Identify which cell holds the provided text, then report its [X, Y] central coordinate. 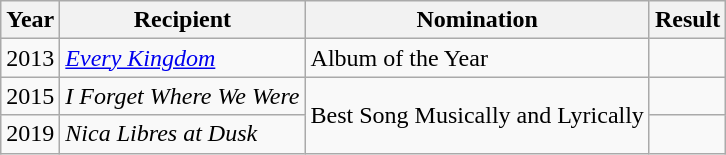
Every Kingdom [182, 58]
Best Song Musically and Lyrically [477, 115]
Nica Libres at Dusk [182, 134]
Year [30, 20]
Recipient [182, 20]
2013 [30, 58]
Result [687, 20]
2015 [30, 96]
I Forget Where We Were [182, 96]
2019 [30, 134]
Nomination [477, 20]
Album of the Year [477, 58]
